Extract the [X, Y] coordinate from the center of the cell holding the provided text.  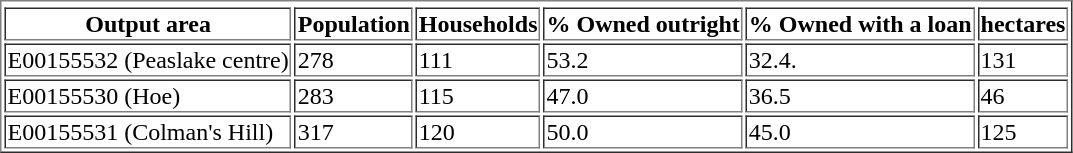
47.0 [642, 96]
50.0 [642, 132]
46 [1024, 96]
E00155531 (Colman's Hill) [148, 132]
283 [354, 96]
Output area [148, 24]
120 [478, 132]
131 [1024, 60]
45.0 [860, 132]
hectares [1024, 24]
Households [478, 24]
111 [478, 60]
% Owned with a loan [860, 24]
Population [354, 24]
278 [354, 60]
125 [1024, 132]
E00155532 (Peaslake centre) [148, 60]
317 [354, 132]
115 [478, 96]
32.4. [860, 60]
53.2 [642, 60]
% Owned outright [642, 24]
E00155530 (Hoe) [148, 96]
36.5 [860, 96]
